Scan for the cell matching the given text and deliver its (X, Y) coordinate at center. 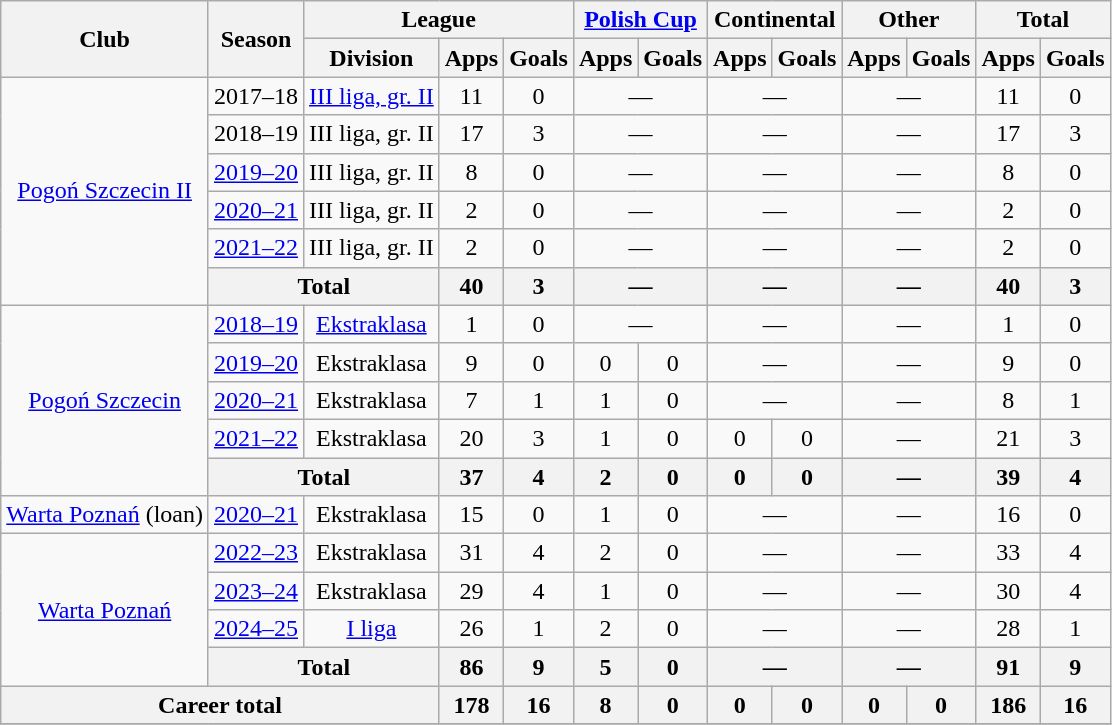
29 (471, 591)
178 (471, 705)
186 (1008, 705)
Warta Poznań (105, 610)
Pogoń Szczecin II (105, 191)
2024–25 (256, 629)
15 (471, 515)
2023–24 (256, 591)
League (439, 20)
37 (471, 477)
28 (1008, 629)
33 (1008, 553)
39 (1008, 477)
Season (256, 39)
21 (1008, 438)
Career total (220, 705)
Continental (775, 20)
Other (909, 20)
Polish Cup (640, 20)
7 (471, 400)
5 (605, 667)
30 (1008, 591)
86 (471, 667)
Pogoń Szczecin (105, 400)
20 (471, 438)
2017–18 (256, 96)
31 (471, 553)
26 (471, 629)
Club (105, 39)
91 (1008, 667)
Warta Poznań (loan) (105, 515)
2022–23 (256, 553)
I liga (372, 629)
Division (372, 58)
